Determine the (x, y) coordinate at the center of the cell enclosing the given text.  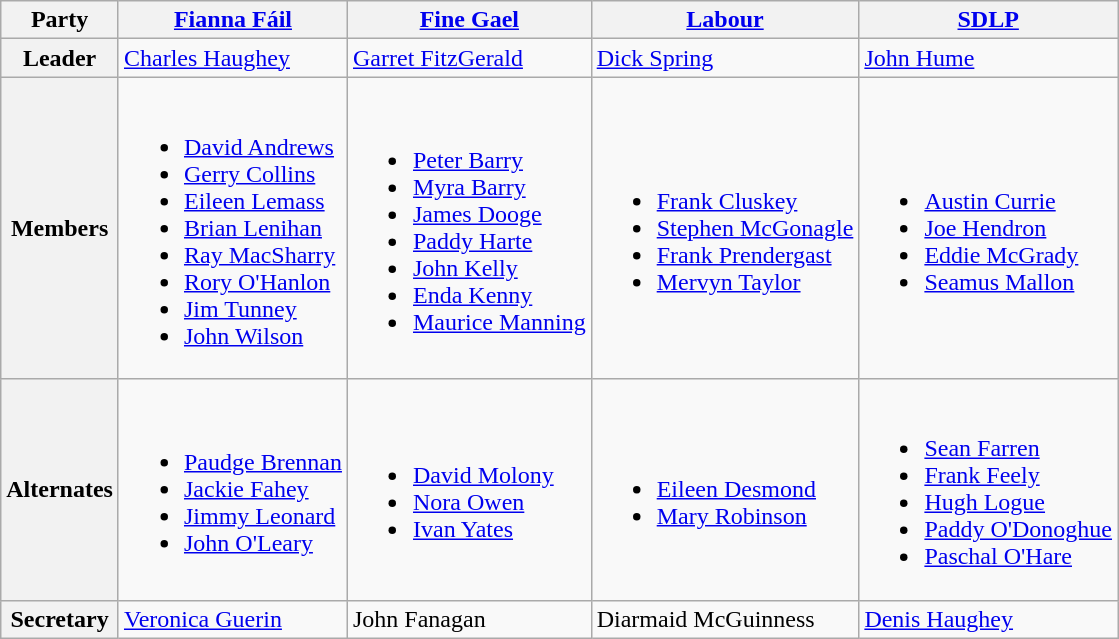
Veronica Guerin (232, 619)
Charles Haughey (232, 58)
Denis Haughey (988, 619)
David AndrewsGerry CollinsEileen LemassBrian LenihanRay MacSharryRory O'HanlonJim TunneyJohn Wilson (232, 228)
SDLP (988, 20)
Austin CurrieJoe HendronEddie McGradySeamus Mallon (988, 228)
Fine Gael (469, 20)
Leader (60, 58)
Dick Spring (725, 58)
John Hume (988, 58)
Frank CluskeyStephen McGonagleFrank PrendergastMervyn Taylor (725, 228)
Garret FitzGerald (469, 58)
Sean FarrenFrank FeelyHugh LoguePaddy O'DonoghuePaschal O'Hare (988, 490)
Paudge BrennanJackie FaheyJimmy LeonardJohn O'Leary (232, 490)
Peter BarryMyra BarryJames DoogePaddy HarteJohn KellyEnda KennyMaurice Manning (469, 228)
Diarmaid McGuinness (725, 619)
Fianna Fáil (232, 20)
Members (60, 228)
David MolonyNora OwenIvan Yates (469, 490)
Alternates (60, 490)
John Fanagan (469, 619)
Secretary (60, 619)
Labour (725, 20)
Party (60, 20)
Eileen DesmondMary Robinson (725, 490)
